Capture the cell that displays the provided text and extract its [x, y] central coordinate. 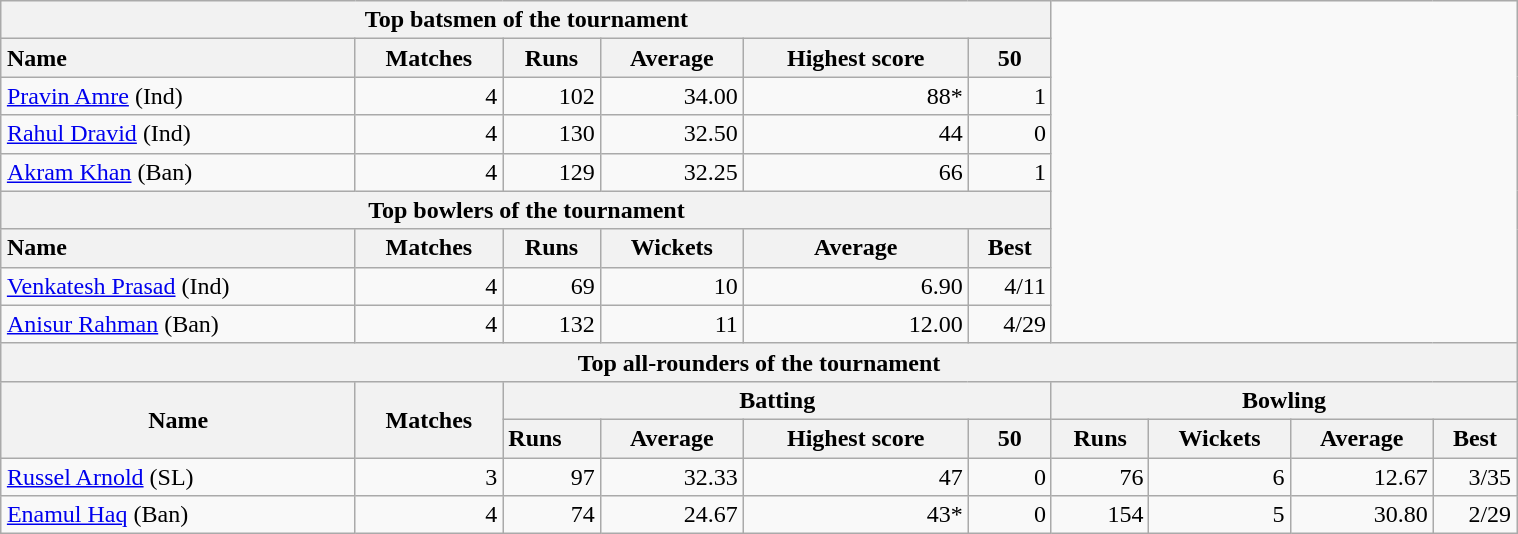
44 [856, 134]
Top all-rounders of the tournament [758, 362]
97 [552, 477]
Anisur Rahman (Ban) [178, 324]
32.50 [672, 134]
6 [1220, 477]
129 [552, 172]
88* [856, 96]
11 [672, 324]
Russel Arnold (SL) [178, 477]
3/35 [1474, 477]
Akram Khan (Ban) [178, 172]
66 [856, 172]
Top bowlers of the tournament [526, 210]
30.80 [1362, 515]
Pravin Amre (Ind) [178, 96]
69 [552, 286]
Enamul Haq (Ban) [178, 515]
34.00 [672, 96]
Rahul Dravid (Ind) [178, 134]
Batting [778, 400]
132 [552, 324]
Top batsmen of the tournament [526, 20]
12.00 [856, 324]
76 [1100, 477]
5 [1220, 515]
Venkatesh Prasad (Ind) [178, 286]
3 [429, 477]
2/29 [1474, 515]
154 [1100, 515]
74 [552, 515]
4/29 [1010, 324]
47 [856, 477]
12.67 [1362, 477]
32.25 [672, 172]
4/11 [1010, 286]
102 [552, 96]
24.67 [672, 515]
32.33 [672, 477]
43* [856, 515]
6.90 [856, 286]
130 [552, 134]
Bowling [1284, 400]
10 [672, 286]
